Extract the (x, y) coordinate from the center of the cell holding the provided text.  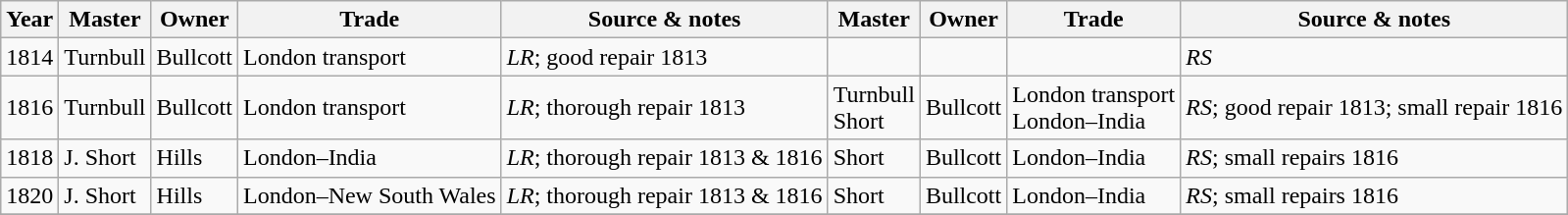
TurnbullShort (874, 108)
LR; good repair 1813 (665, 57)
RS (1375, 57)
1818 (29, 158)
London transportLondon–India (1094, 108)
1816 (29, 108)
1814 (29, 57)
1820 (29, 195)
LR; thorough repair 1813 (665, 108)
RS; good repair 1813; small repair 1816 (1375, 108)
Year (29, 20)
London–New South Wales (369, 195)
